Extract the [X, Y] coordinate from the center of the cell holding the provided text.  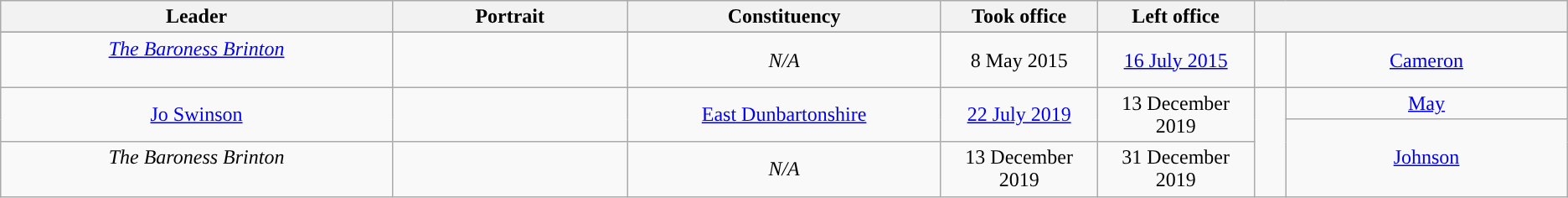
22 July 2019 [1019, 114]
31 December 2019 [1176, 169]
Leader [197, 17]
May [1426, 103]
8 May 2015 [1019, 60]
Left office [1176, 17]
East Dunbartonshire [784, 114]
Portrait [509, 17]
Jo Swinson [197, 114]
Johnson [1426, 158]
Constituency [784, 17]
16 July 2015 [1176, 60]
Took office [1019, 17]
Cameron [1426, 60]
